Determine the [X, Y] coordinate at the center of the cell enclosing the given text.  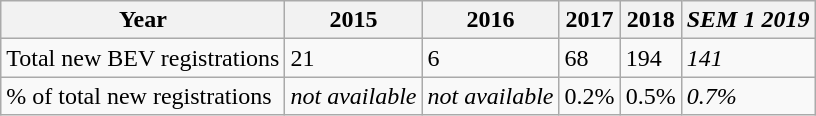
2016 [490, 20]
2018 [650, 20]
194 [650, 58]
6 [490, 58]
Year [143, 20]
68 [590, 58]
% of total new registrations [143, 96]
0.7% [748, 96]
141 [748, 58]
SEM 1 2019 [748, 20]
0.5% [650, 96]
0.2% [590, 96]
2015 [354, 20]
Total new BEV registrations [143, 58]
2017 [590, 20]
21 [354, 58]
